Search for the cell housing the specified text and yield its [x, y] center coordinate. 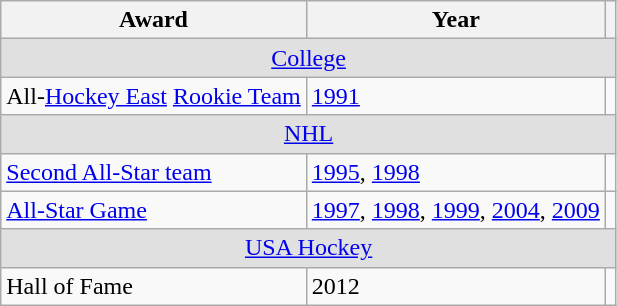
1991 [456, 96]
All-Star Game [154, 210]
1995, 1998 [456, 172]
Hall of Fame [154, 286]
Year [456, 20]
1997, 1998, 1999, 2004, 2009 [456, 210]
2012 [456, 286]
NHL [309, 134]
Award [154, 20]
Second All-Star team [154, 172]
All-Hockey East Rookie Team [154, 96]
USA Hockey [309, 248]
College [309, 58]
